Find where the given text appears and provide that cell's center as (x, y) coordinate. 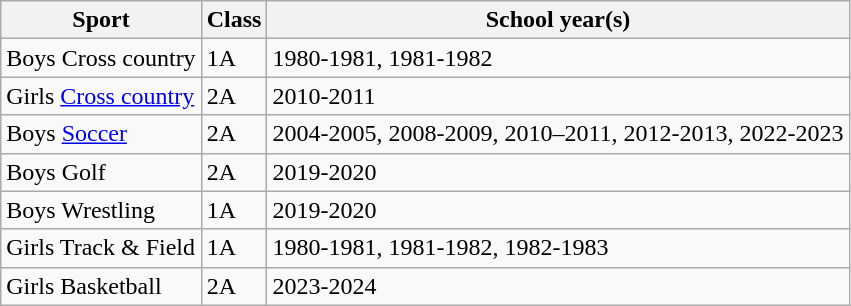
Boys Cross country (101, 58)
Boys Soccer (101, 134)
Boys Golf (101, 172)
Class (234, 20)
Girls Cross country (101, 96)
1980-1981, 1981-1982 (558, 58)
Girls Track & Field (101, 248)
Boys Wrestling (101, 210)
Sport (101, 20)
2023-2024 (558, 286)
Girls Basketball (101, 286)
1980-1981, 1981-1982, 1982-1983 (558, 248)
2004-2005, 2008-2009, 2010–2011, 2012-2013, 2022-2023 (558, 134)
2010-2011 (558, 96)
School year(s) (558, 20)
